Locate the cell with the specified text and output its (x, y) center coordinate. 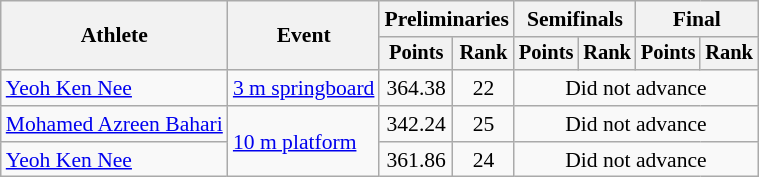
342.24 (416, 124)
Final (697, 19)
364.38 (416, 88)
Preliminaries (446, 19)
Event (304, 36)
Athlete (114, 36)
22 (484, 88)
Mohamed Azreen Bahari (114, 124)
10 m platform (304, 142)
Yeoh Ken Nee (114, 88)
25 (484, 124)
3 m springboard (304, 88)
Semifinals (575, 19)
